Detect which cell encompasses the target text, then output its (x, y) center coordinate. 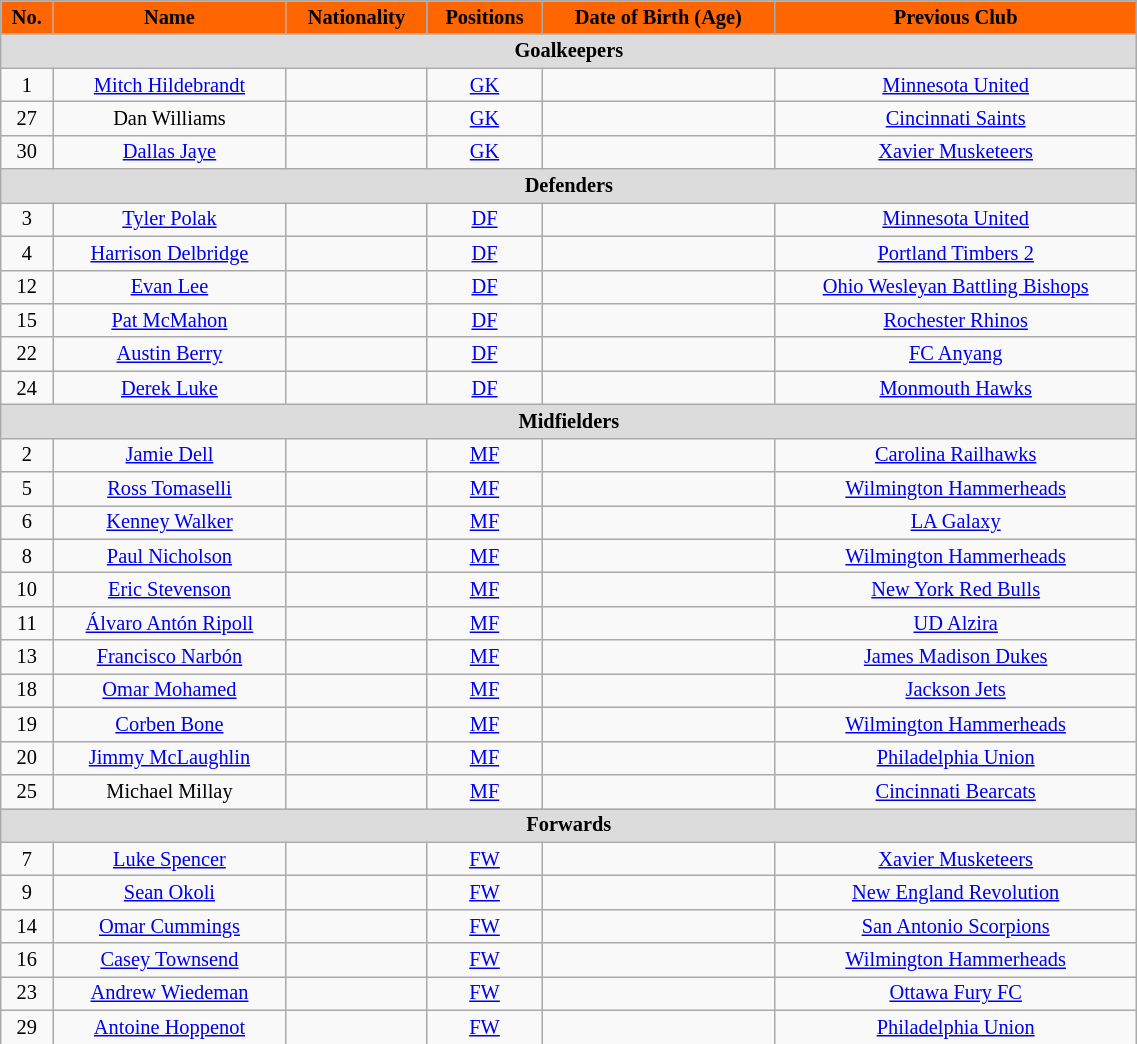
Ohio Wesleyan Battling Bishops (956, 287)
23 (27, 993)
2 (27, 455)
9 (27, 892)
Austin Berry (170, 354)
8 (27, 556)
Rochester Rhinos (956, 320)
Defenders (569, 186)
James Madison Dukes (956, 657)
Evan Lee (170, 287)
7 (27, 859)
Forwards (569, 825)
14 (27, 926)
Omar Mohamed (170, 690)
Andrew Wiedeman (170, 993)
Antoine Hoppenot (170, 1027)
Omar Cummings (170, 926)
Name (170, 17)
4 (27, 253)
Previous Club (956, 17)
11 (27, 623)
Midfielders (569, 421)
Jamie Dell (170, 455)
24 (27, 388)
Casey Townsend (170, 960)
Dallas Jaye (170, 152)
Derek Luke (170, 388)
Date of Birth (Age) (658, 17)
Paul Nicholson (170, 556)
16 (27, 960)
No. (27, 17)
Eric Stevenson (170, 589)
27 (27, 118)
FC Anyang (956, 354)
25 (27, 791)
Pat McMahon (170, 320)
Mitch Hildebrandt (170, 85)
12 (27, 287)
Positions (484, 17)
19 (27, 724)
Sean Okoli (170, 892)
New England Revolution (956, 892)
Monmouth Hawks (956, 388)
Goalkeepers (569, 51)
Álvaro Antón Ripoll (170, 623)
New York Red Bulls (956, 589)
Jackson Jets (956, 690)
18 (27, 690)
Nationality (356, 17)
Kenney Walker (170, 522)
13 (27, 657)
5 (27, 489)
LA Galaxy (956, 522)
Michael Millay (170, 791)
Jimmy McLaughlin (170, 758)
Cincinnati Saints (956, 118)
1 (27, 85)
Ottawa Fury FC (956, 993)
Tyler Polak (170, 219)
Luke Spencer (170, 859)
Ross Tomaselli (170, 489)
3 (27, 219)
San Antonio Scorpions (956, 926)
30 (27, 152)
22 (27, 354)
UD Alzira (956, 623)
29 (27, 1027)
10 (27, 589)
Corben Bone (170, 724)
Portland Timbers 2 (956, 253)
Harrison Delbridge (170, 253)
6 (27, 522)
Cincinnati Bearcats (956, 791)
Dan Williams (170, 118)
20 (27, 758)
15 (27, 320)
Carolina Railhawks (956, 455)
Francisco Narbón (170, 657)
